Capture the cell that displays the provided text and extract its (X, Y) central coordinate. 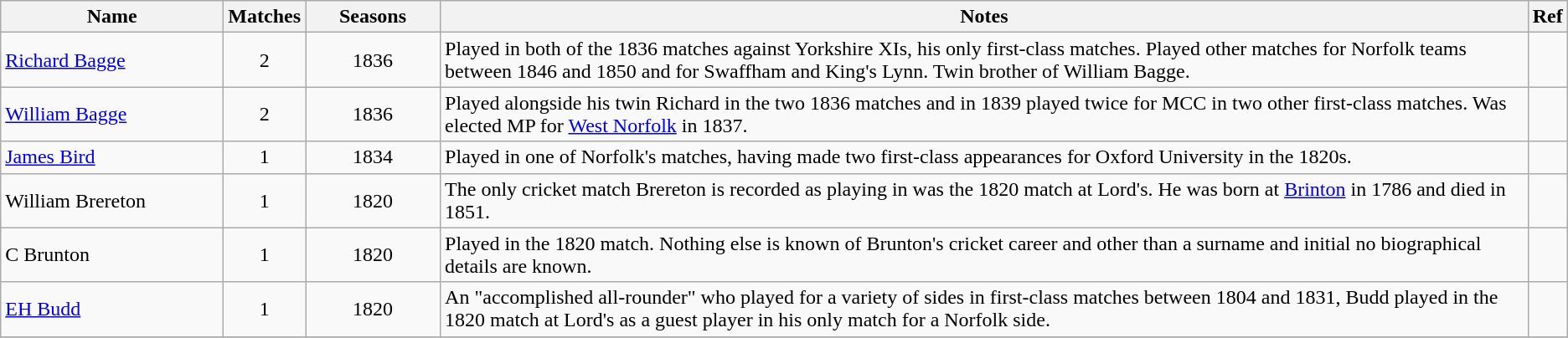
Name (112, 17)
William Brereton (112, 201)
Ref (1548, 17)
James Bird (112, 157)
The only cricket match Brereton is recorded as playing in was the 1820 match at Lord's. He was born at Brinton in 1786 and died in 1851. (985, 201)
1834 (374, 157)
Richard Bagge (112, 60)
Seasons (374, 17)
Matches (265, 17)
Notes (985, 17)
William Bagge (112, 114)
EH Budd (112, 310)
C Brunton (112, 254)
Played in one of Norfolk's matches, having made two first-class appearances for Oxford University in the 1820s. (985, 157)
Played in the 1820 match. Nothing else is known of Brunton's cricket career and other than a surname and initial no biographical details are known. (985, 254)
